Find where the given text appears and provide that cell's center as (x, y) coordinate. 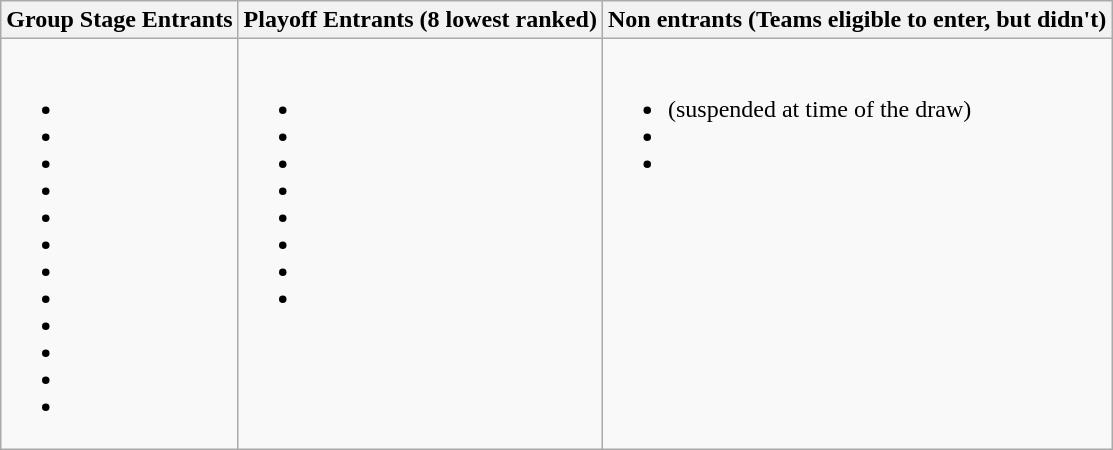
Playoff Entrants (8 lowest ranked) (420, 20)
Group Stage Entrants (120, 20)
(suspended at time of the draw) (856, 244)
Non entrants (Teams eligible to enter, but didn't) (856, 20)
